Detect which cell encompasses the target text, then output its (x, y) center coordinate. 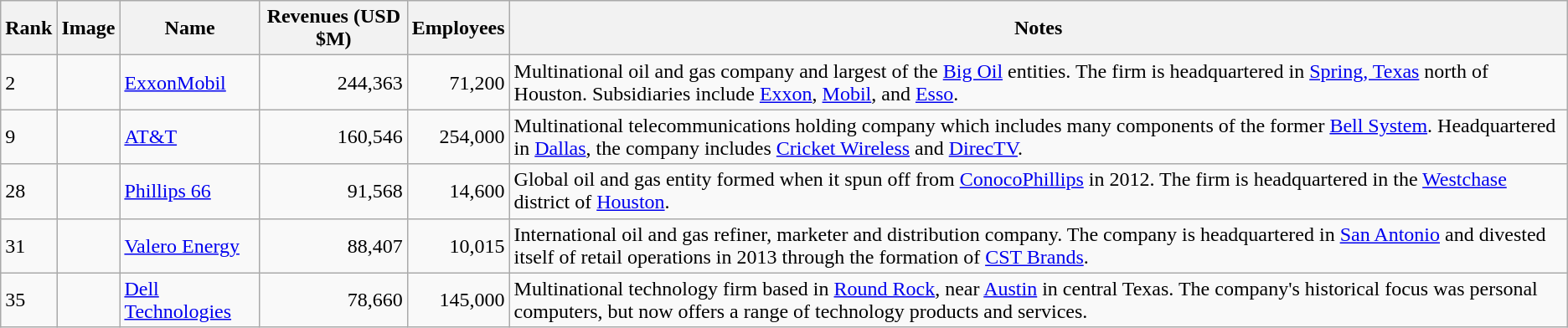
254,000 (458, 137)
160,546 (333, 137)
Name (189, 28)
28 (28, 191)
88,407 (333, 246)
31 (28, 246)
Dell Technologies (189, 300)
2 (28, 82)
Valero Energy (189, 246)
AT&T (189, 137)
Phillips 66 (189, 191)
91,568 (333, 191)
78,660 (333, 300)
Notes (1039, 28)
14,600 (458, 191)
35 (28, 300)
Global oil and gas entity formed when it spun off from ConocoPhillips in 2012. The firm is headquartered in the Westchase district of Houston. (1039, 191)
71,200 (458, 82)
244,363 (333, 82)
ExxonMobil (189, 82)
10,015 (458, 246)
Rank (28, 28)
Employees (458, 28)
9 (28, 137)
145,000 (458, 300)
Revenues (USD $M) (333, 28)
Image (89, 28)
